Provide the [X, Y] coordinate of the cell's center where the given text is located.  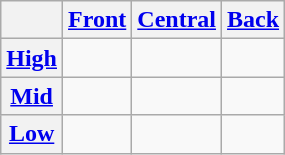
Central [177, 20]
Front [98, 20]
Mid [32, 96]
Low [32, 134]
Back [254, 20]
High [32, 58]
